Determine the [X, Y] coordinate at the center of the cell enclosing the given text.  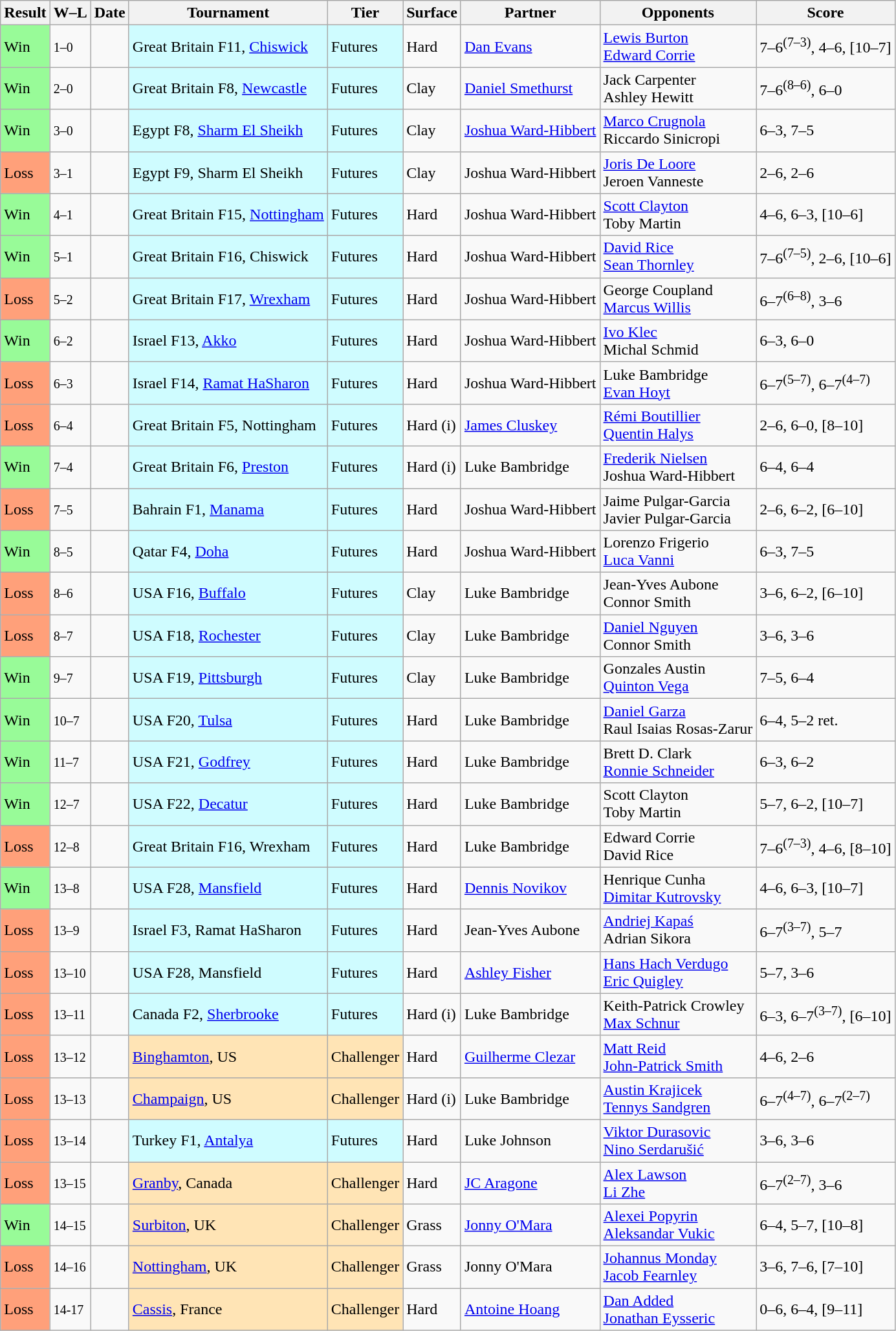
Alexei Popyrin Aleksandar Vukic [678, 1226]
Dan Evans [530, 47]
Jean-Yves Aubone [530, 930]
Tournament [228, 13]
Alex Lawson Li Zhe [678, 1183]
2–6, 6–0, [8–10] [825, 424]
Granby, Canada [228, 1183]
Lorenzo Frigerio Luca Vanni [678, 551]
13–14 [70, 1140]
11–7 [70, 762]
Daniel Garza Raul Isaias Rosas-Zarur [678, 720]
Egypt F9, Sharm El Sheikh [228, 172]
Matt Reid John-Patrick Smith [678, 1056]
9–7 [70, 678]
Viktor Durasovic Nino Serdarušić [678, 1140]
Antoine Hoang [530, 1310]
USA F22, Decatur [228, 804]
USA F21, Godfrey [228, 762]
7–6(7–5), 2–6, [10–6] [825, 256]
6–3, 6–2 [825, 762]
7–5 [70, 509]
Lewis Burton Edward Corrie [678, 47]
3–6, 7–6, [7–10] [825, 1267]
W–L [70, 13]
3–6, 6–2, [6–10] [825, 594]
Jean-Yves Aubone Connor Smith [678, 594]
6–4, 5–7, [10–8] [825, 1226]
6–3, 6–7(3–7), [6–10] [825, 1015]
Luke Johnson [530, 1140]
Great Britain F16, Chiswick [228, 256]
Luke Bambridge Evan Hoyt [678, 383]
5–7, 3–6 [825, 972]
12–7 [70, 804]
Guilherme Clezar [530, 1056]
12–8 [70, 846]
Turkey F1, Antalya [228, 1140]
6–7(5–7), 6–7(4–7) [825, 383]
Ashley Fisher [530, 972]
Israel F13, Akko [228, 340]
2–0 [70, 88]
Surbiton, UK [228, 1226]
5–7, 6–2, [10–7] [825, 804]
Great Britain F15, Nottingham [228, 215]
Israel F3, Ramat HaSharon [228, 930]
4–6, 2–6 [825, 1056]
Date [110, 13]
4–6, 6–3, [10–6] [825, 215]
Israel F14, Ramat HaSharon [228, 383]
Johannus Monday Jacob Fearnley [678, 1267]
Ivo Klec Michal Schmid [678, 340]
8–5 [70, 551]
7–5, 6–4 [825, 678]
7–4 [70, 467]
6–7(2–7), 3–6 [825, 1183]
Edward Corrie David Rice [678, 846]
Surface [432, 13]
James Cluskey [530, 424]
Great Britain F17, Wrexham [228, 299]
13–13 [70, 1099]
Score [825, 13]
USA F18, Rochester [228, 635]
4–1 [70, 215]
7–6(7–3), 4–6, [10–7] [825, 47]
Keith-Patrick Crowley Max Schnur [678, 1015]
Partner [530, 13]
Cassis, France [228, 1310]
8–7 [70, 635]
Egypt F8, Sharm El Sheikh [228, 131]
13–11 [70, 1015]
6–4, 5–2 ret. [825, 720]
Result [25, 13]
David Rice Sean Thornley [678, 256]
6–2 [70, 340]
Jack Carpenter Ashley Hewitt [678, 88]
5–2 [70, 299]
Marco Crugnola Riccardo Sinicropi [678, 131]
2–6, 2–6 [825, 172]
Champaign, US [228, 1099]
USA F19, Pittsburgh [228, 678]
Andriej Kapaś Adrian Sikora [678, 930]
Bahrain F1, Manama [228, 509]
Tier [365, 13]
Daniel Nguyen Connor Smith [678, 635]
13–12 [70, 1056]
Joris De Loore Jeroen Vanneste [678, 172]
Great Britain F8, Newcastle [228, 88]
14–16 [70, 1267]
Qatar F4, Doha [228, 551]
Jaime Pulgar-Garcia Javier Pulgar-Garcia [678, 509]
Great Britain F11, Chiswick [228, 47]
Great Britain F5, Nottingham [228, 424]
3–0 [70, 131]
Nottingham, UK [228, 1267]
Great Britain F16, Wrexham [228, 846]
7–6(7–3), 4–6, [8–10] [825, 846]
Daniel Smethurst [530, 88]
Henrique Cunha Dimitar Kutrovsky [678, 888]
14–15 [70, 1226]
6–3, 6–0 [825, 340]
4–6, 6–3, [10–7] [825, 888]
Great Britain F6, Preston [228, 467]
USA F20, Tulsa [228, 720]
1–0 [70, 47]
14-17 [70, 1310]
Brett D. Clark Ronnie Schneider [678, 762]
13–15 [70, 1183]
13–8 [70, 888]
Canada F2, Sherbrooke [228, 1015]
Rémi Boutillier Quentin Halys [678, 424]
6–3 [70, 383]
Binghamton, US [228, 1056]
13–10 [70, 972]
0–6, 6–4, [9–11] [825, 1310]
Dan Added Jonathan Eysseric [678, 1310]
Frederik Nielsen Joshua Ward-Hibbert [678, 467]
3–1 [70, 172]
Opponents [678, 13]
Gonzales Austin Quinton Vega [678, 678]
8–6 [70, 594]
USA F16, Buffalo [228, 594]
Hans Hach Verdugo Eric Quigley [678, 972]
7–6(8–6), 6–0 [825, 88]
5–1 [70, 256]
6–4, 6–4 [825, 467]
Austin Krajicek Tennys Sandgren [678, 1099]
2–6, 6–2, [6–10] [825, 509]
6–4 [70, 424]
JC Aragone [530, 1183]
10–7 [70, 720]
Dennis Novikov [530, 888]
6–7(4–7), 6–7(2–7) [825, 1099]
6–7(6–8), 3–6 [825, 299]
6–7(3–7), 5–7 [825, 930]
13–9 [70, 930]
George Coupland Marcus Willis [678, 299]
